Return the (X, Y) coordinate for the center point of the cell that contains the specified text.  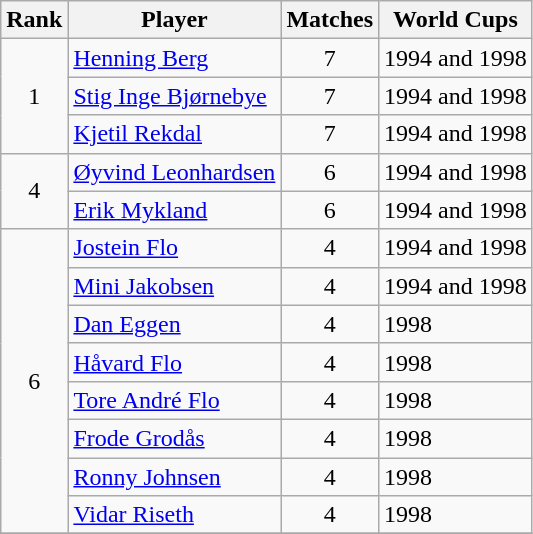
Dan Eggen (174, 324)
Vidar Riseth (174, 515)
Håvard Flo (174, 362)
1 (34, 96)
Øyvind Leonhardsen (174, 172)
Henning Berg (174, 58)
Erik Mykland (174, 210)
Stig Inge Bjørnebye (174, 96)
Player (174, 20)
Frode Grodås (174, 438)
World Cups (456, 20)
Jostein Flo (174, 248)
Kjetil Rekdal (174, 134)
Rank (34, 20)
Mini Jakobsen (174, 286)
Ronny Johnsen (174, 477)
Matches (330, 20)
Tore André Flo (174, 400)
